Determine the [X, Y] coordinate at the center of the cell enclosing the given text.  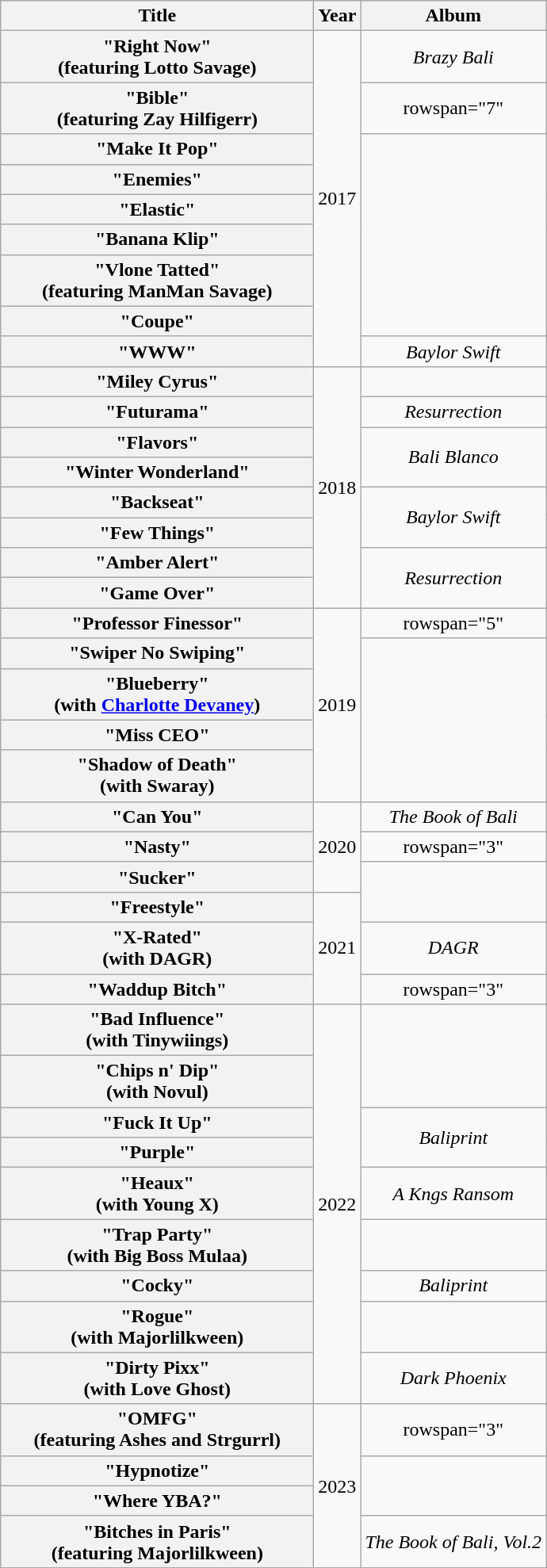
2017 [338, 199]
"Banana Klip" [157, 239]
Year [338, 16]
2019 [338, 705]
"Trap Party"(with Big Boss Mulaa) [157, 1245]
"Bible"(featuring Zay Hilfigerr) [157, 108]
2020 [338, 847]
"Miss CEO" [157, 735]
"Waddup Bitch" [157, 989]
"Purple" [157, 1153]
"X-Rated"(with DAGR) [157, 948]
"Shadow of Death"(with Swaray) [157, 775]
"Backseat" [157, 503]
DAGR [453, 948]
"Winter Wonderland" [157, 472]
2021 [338, 948]
"Flavors" [157, 442]
Dark Phoenix [453, 1378]
"Freestyle" [157, 907]
A Kngs Ransom [453, 1194]
"Few Things" [157, 533]
"Where YBA?" [157, 1501]
"OMFG"(featuring Ashes and Strgurrl) [157, 1430]
"Right Now"(featuring Lotto Savage) [157, 57]
Title [157, 16]
The Book of Bali [453, 817]
"Sucker" [157, 877]
"Chips n' Dip"(with Novul) [157, 1081]
"Professor Finessor" [157, 623]
2022 [338, 1205]
"Amber Alert" [157, 563]
"Miley Cyrus" [157, 381]
"Can You" [157, 817]
"WWW" [157, 351]
"Bitches in Paris"(featuring Majorlilkween) [157, 1541]
Bali Blanco [453, 457]
"Futurama" [157, 411]
"Enemies" [157, 179]
2018 [338, 487]
"Heaux"(with Young X) [157, 1194]
"Dirty Pixx"(with Love Ghost) [157, 1378]
"Cocky" [157, 1286]
rowspan="7" [453, 108]
"Vlone Tatted"(featuring ManMan Savage) [157, 281]
"Hypnotize" [157, 1470]
The Book of Bali, Vol.2 [453, 1541]
"Make It Pop" [157, 149]
"Blueberry"(with Charlotte Devaney) [157, 694]
Album [453, 16]
"Game Over" [157, 593]
"Rogue"(with Majorlilkween) [157, 1327]
rowspan="5" [453, 623]
"Nasty" [157, 847]
2023 [338, 1486]
Brazy Bali [453, 57]
"Coupe" [157, 321]
"Swiper No Swiping" [157, 653]
"Elastic" [157, 209]
"Bad Influence"(with Tinywiings) [157, 1031]
"Fuck It Up" [157, 1122]
